Extract the [X, Y] coordinate from the center of the cell holding the provided text.  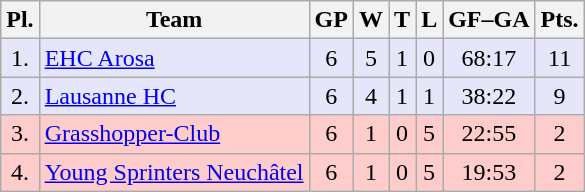
Grasshopper-Club [174, 134]
3. [20, 134]
T [402, 20]
4 [370, 96]
68:17 [489, 58]
Team [174, 20]
W [370, 20]
L [430, 20]
Pl. [20, 20]
Lausanne HC [174, 96]
22:55 [489, 134]
9 [560, 96]
19:53 [489, 172]
4. [20, 172]
Pts. [560, 20]
2. [20, 96]
Young Sprinters Neuchâtel [174, 172]
1. [20, 58]
GP [331, 20]
EHC Arosa [174, 58]
GF–GA [489, 20]
38:22 [489, 96]
11 [560, 58]
